Extract the [X, Y] coordinate from the center of the cell holding the provided text.  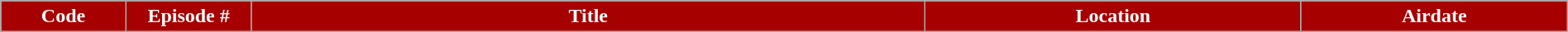
Episode # [189, 16]
Code [64, 16]
Location [1113, 16]
Airdate [1434, 16]
Title [589, 16]
